Return the [x, y] coordinate for the center point of the cell that contains the specified text.  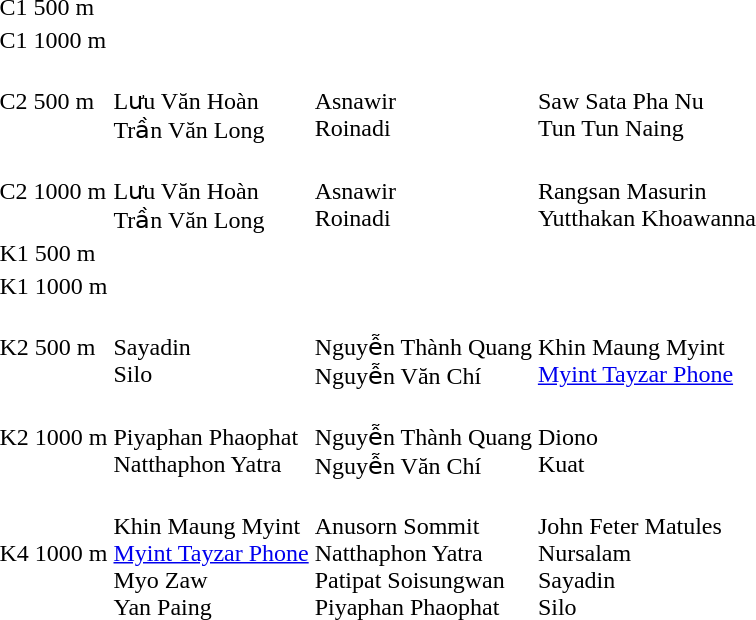
Piyaphan PhaophatNatthaphon Yatra [211, 438]
SayadinSilo [211, 348]
